Locate the cell with the specified text and output its (x, y) center coordinate. 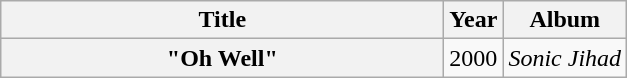
Year (474, 20)
"Oh Well" (222, 58)
Album (565, 20)
Sonic Jihad (565, 58)
Title (222, 20)
2000 (474, 58)
